Return the [X, Y] coordinate for the center point of the cell that contains the specified text.  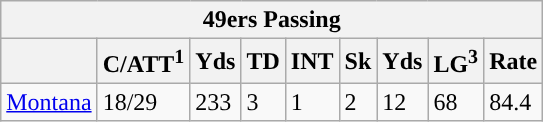
18/29 [144, 102]
C/ATT1 [144, 62]
49ers Passing [272, 20]
3 [263, 102]
12 [402, 102]
Rate [514, 62]
Montana [49, 102]
1 [312, 102]
84.4 [514, 102]
68 [456, 102]
LG3 [456, 62]
TD [263, 62]
INT [312, 62]
233 [216, 102]
2 [358, 102]
Sk [358, 62]
